Provide the [X, Y] coordinate of the cell's center where the given text is located.  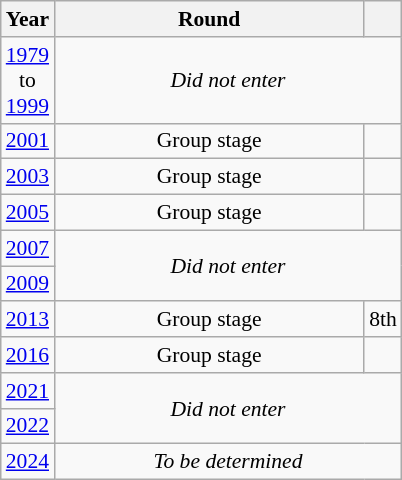
1979to1999 [28, 80]
2021 [28, 391]
Year [28, 19]
2009 [28, 284]
2022 [28, 426]
To be determined [228, 462]
2001 [28, 141]
2013 [28, 320]
2003 [28, 177]
2024 [28, 462]
2007 [28, 248]
Round [209, 19]
2016 [28, 355]
8th [383, 320]
2005 [28, 213]
